Search for the cell housing the specified text and yield its [x, y] center coordinate. 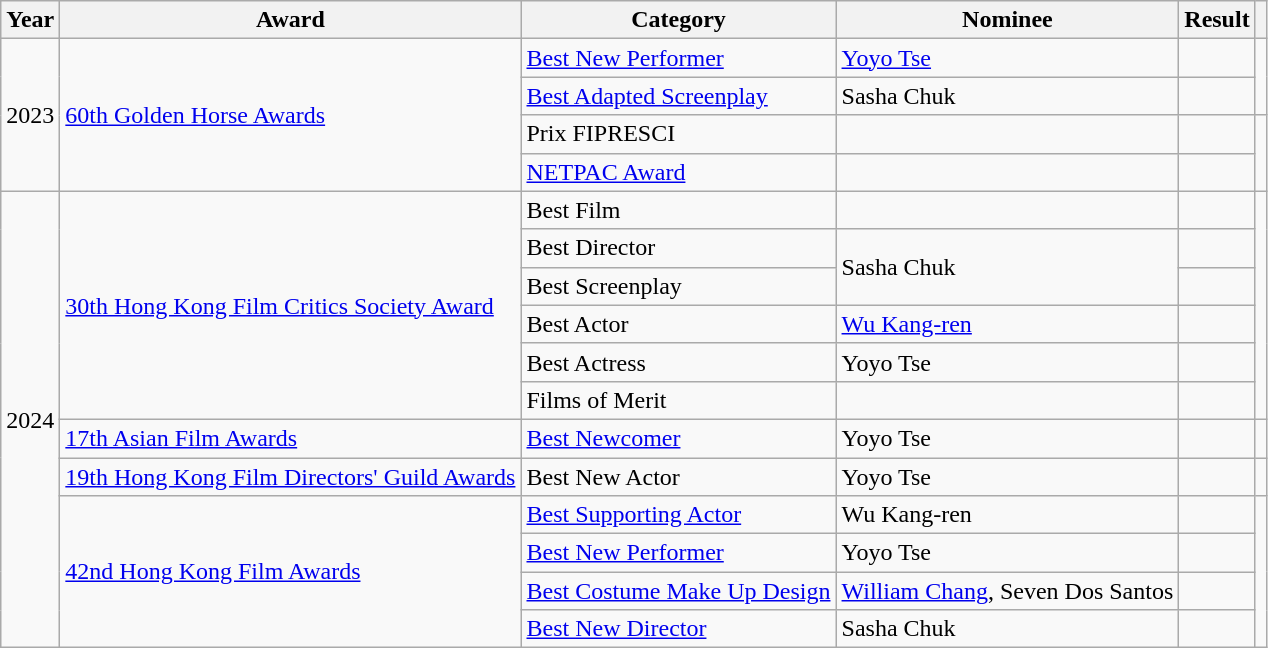
Year [30, 20]
Prix FIPRESCI [678, 134]
2024 [30, 420]
Best Supporting Actor [678, 515]
Best Adapted Screenplay [678, 96]
2023 [30, 115]
Best Actor [678, 324]
Films of Merit [678, 400]
Best Actress [678, 362]
17th Asian Film Awards [290, 438]
42nd Hong Kong Film Awards [290, 572]
Best Newcomer [678, 438]
William Chang, Seven Dos Santos [1008, 591]
Category [678, 20]
Best Film [678, 210]
Nominee [1008, 20]
Best New Director [678, 629]
19th Hong Kong Film Directors' Guild Awards [290, 477]
30th Hong Kong Film Critics Society Award [290, 305]
Result [1217, 20]
60th Golden Horse Awards [290, 115]
NETPAC Award [678, 172]
Best Director [678, 248]
Best New Actor [678, 477]
Best Screenplay [678, 286]
Award [290, 20]
Best Costume Make Up Design [678, 591]
